Determine the (X, Y) coordinate at the center of the cell enclosing the given text.  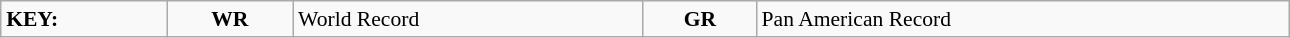
GR (700, 19)
WR (230, 19)
KEY: (84, 19)
World Record (468, 19)
Pan American Record (1023, 19)
